From the cell containing the given text, extract its center point as [X, Y] coordinate. 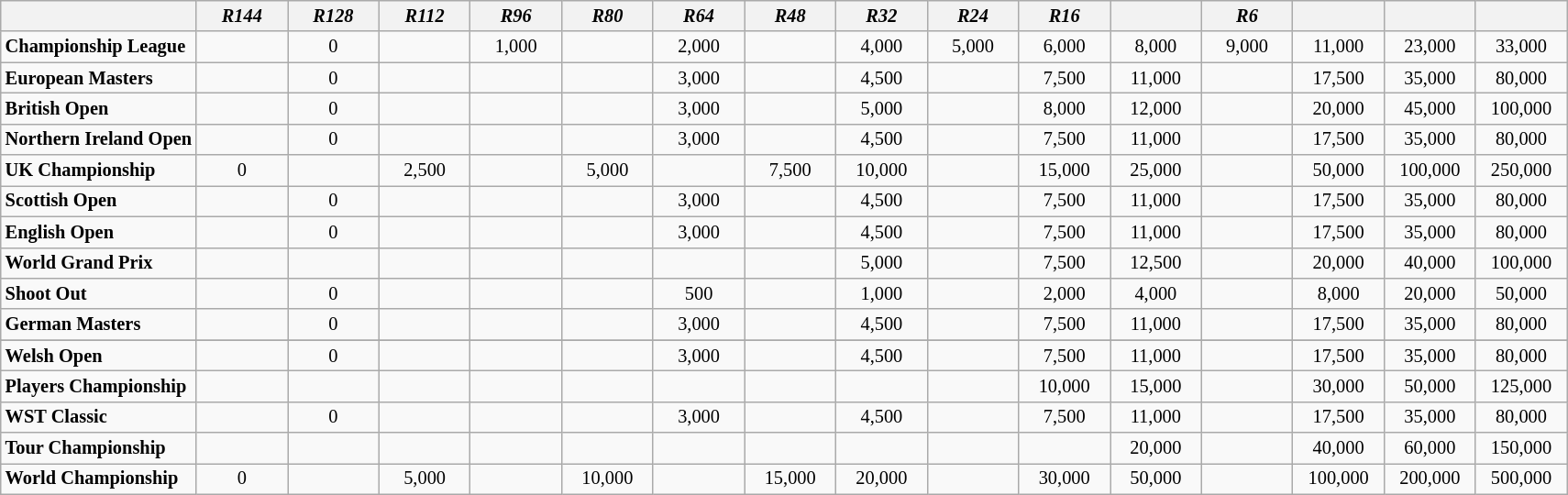
European Masters [99, 78]
60,000 [1430, 448]
250,000 [1521, 170]
Northern Ireland Open [99, 139]
R16 [1065, 16]
33,000 [1521, 47]
World Championship [99, 478]
Tour Championship [99, 448]
R24 [973, 16]
UK Championship [99, 170]
6,000 [1065, 47]
125,000 [1521, 386]
R6 [1247, 16]
23,000 [1430, 47]
English Open [99, 232]
R128 [334, 16]
12,000 [1156, 108]
R48 [790, 16]
German Masters [99, 324]
R144 [242, 16]
25,000 [1156, 170]
Welsh Open [99, 356]
R96 [516, 16]
500,000 [1521, 478]
12,500 [1156, 263]
200,000 [1430, 478]
Scottish Open [99, 201]
British Open [99, 108]
2,500 [425, 170]
R80 [608, 16]
World Grand Prix [99, 263]
R64 [699, 16]
R112 [425, 16]
9,000 [1247, 47]
500 [699, 293]
Championship League [99, 47]
150,000 [1521, 448]
45,000 [1430, 108]
R32 [882, 16]
Players Championship [99, 386]
WST Classic [99, 417]
Shoot Out [99, 293]
